Pinpoint the cell where the given text exists, returning its (x, y) midpoint coordinate. 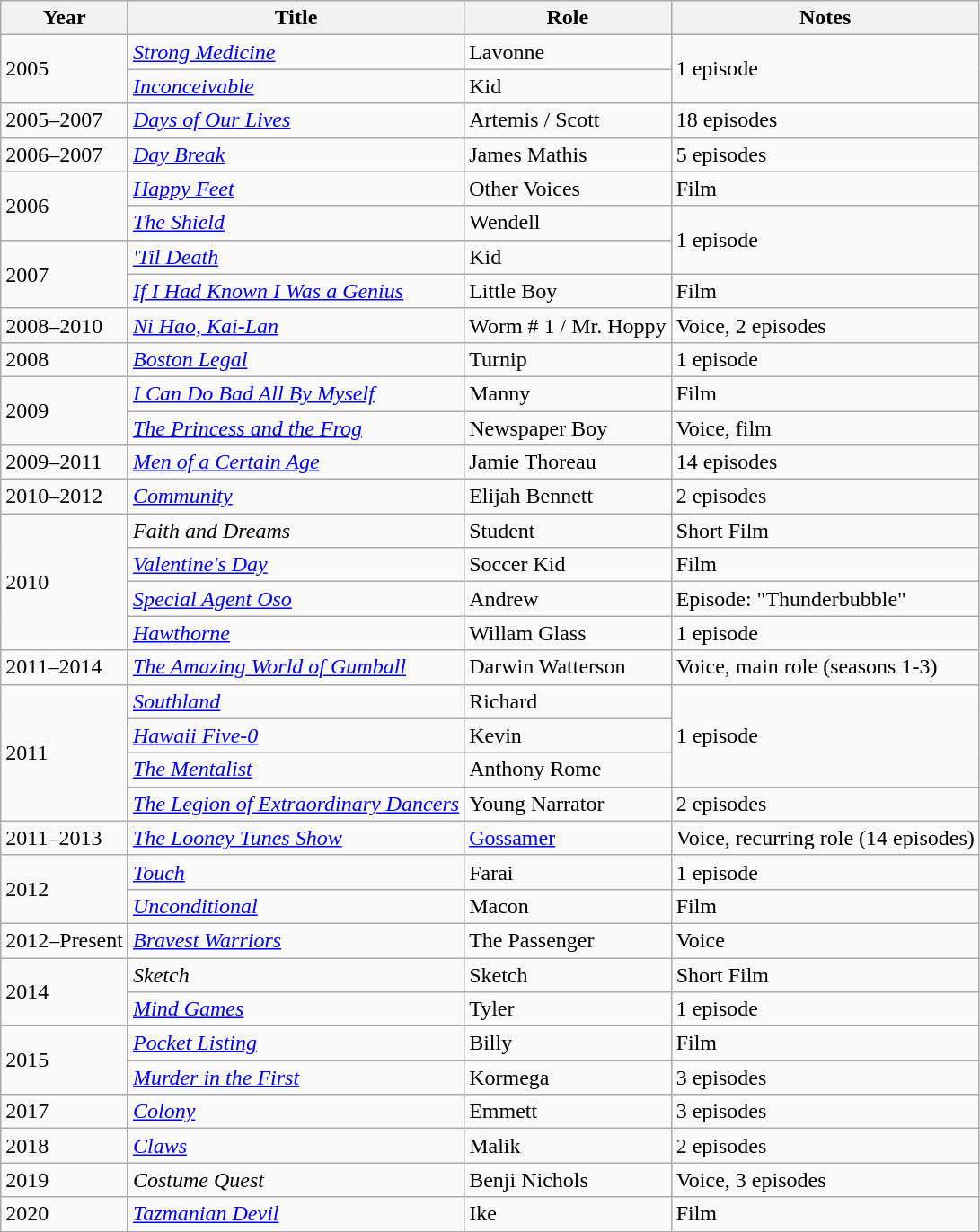
Claws (296, 1146)
Touch (296, 872)
Richard (568, 701)
Soccer Kid (568, 565)
18 episodes (825, 120)
Costume Quest (296, 1180)
Manny (568, 393)
Voice, main role (seasons 1-3) (825, 667)
The Looney Tunes Show (296, 838)
Tazmanian Devil (296, 1214)
Lavonne (568, 52)
Strong Medicine (296, 52)
5 episodes (825, 154)
Elijah Bennett (568, 497)
Kormega (568, 1078)
2008 (65, 359)
Southland (296, 701)
The Mentalist (296, 770)
Benji Nichols (568, 1180)
Day Break (296, 154)
Andrew (568, 599)
Malik (568, 1146)
Bravest Warriors (296, 940)
2011–2013 (65, 838)
2012–Present (65, 940)
Turnip (568, 359)
2009–2011 (65, 462)
Hawaii Five-0 (296, 735)
Colony (296, 1112)
2010 (65, 582)
Artemis / Scott (568, 120)
Other Voices (568, 189)
Ike (568, 1214)
Tyler (568, 1009)
Mind Games (296, 1009)
Voice, 2 episodes (825, 325)
Episode: "Thunderbubble" (825, 599)
Jamie Thoreau (568, 462)
2008–2010 (65, 325)
2005 (65, 69)
The Princess and the Frog (296, 428)
Darwin Watterson (568, 667)
Men of a Certain Age (296, 462)
Student (568, 531)
Title (296, 18)
If I Had Known I Was a Genius (296, 291)
Little Boy (568, 291)
Hawthorne (296, 633)
2011 (65, 752)
2011–2014 (65, 667)
2020 (65, 1214)
Notes (825, 18)
2010–2012 (65, 497)
The Legion of Extraordinary Dancers (296, 804)
2006 (65, 206)
Anthony Rome (568, 770)
2014 (65, 991)
Worm # 1 / Mr. Hoppy (568, 325)
Happy Feet (296, 189)
Newspaper Boy (568, 428)
Willam Glass (568, 633)
14 episodes (825, 462)
Emmett (568, 1112)
Macon (568, 906)
Pocket Listing (296, 1043)
Voice, 3 episodes (825, 1180)
Inconceivable (296, 86)
Faith and Dreams (296, 531)
2018 (65, 1146)
Voice, recurring role (14 episodes) (825, 838)
2019 (65, 1180)
2006–2007 (65, 154)
The Amazing World of Gumball (296, 667)
Ni Hao, Kai-Lan (296, 325)
I Can Do Bad All By Myself (296, 393)
2007 (65, 274)
Boston Legal (296, 359)
Murder in the First (296, 1078)
Community (296, 497)
The Passenger (568, 940)
Days of Our Lives (296, 120)
2012 (65, 889)
Voice, film (825, 428)
Wendell (568, 223)
The Shield (296, 223)
2005–2007 (65, 120)
Valentine's Day (296, 565)
Voice (825, 940)
2015 (65, 1060)
Billy (568, 1043)
Year (65, 18)
Special Agent Oso (296, 599)
Kevin (568, 735)
Gossamer (568, 838)
Unconditional (296, 906)
'Til Death (296, 257)
Role (568, 18)
Young Narrator (568, 804)
2017 (65, 1112)
James Mathis (568, 154)
Farai (568, 872)
2009 (65, 410)
